Identify which cell holds the provided text, then report its [X, Y] central coordinate. 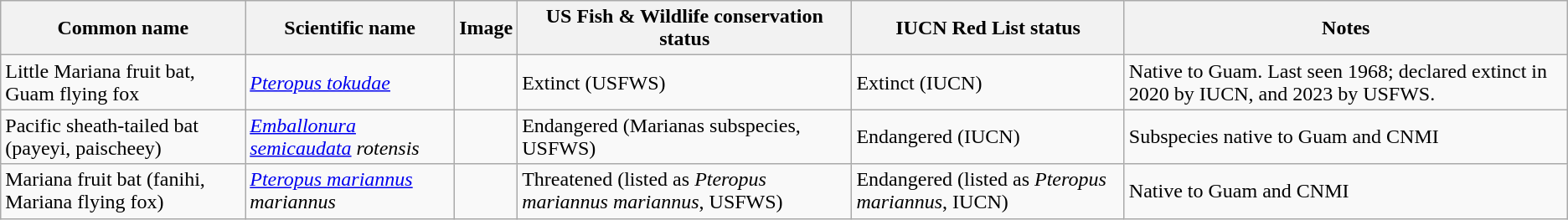
Emballonura semicaudata rotensis [350, 137]
Threatened (listed as Pteropus mariannus mariannus, USFWS) [685, 191]
Endangered (Marianas subspecies, USFWS) [685, 137]
Pteropus tokudae [350, 82]
Little Mariana fruit bat, Guam flying fox [123, 82]
Pacific sheath-tailed bat (payeyi, paischeey) [123, 137]
Native to Guam. Last seen 1968; declared extinct in 2020 by IUCN, and 2023 by USFWS. [1345, 82]
Mariana fruit bat (fanihi, Mariana flying fox) [123, 191]
Image [486, 28]
Extinct (USFWS) [685, 82]
IUCN Red List status [988, 28]
Pteropus mariannus mariannus [350, 191]
US Fish & Wildlife conservation status [685, 28]
Subspecies native to Guam and CNMI [1345, 137]
Extinct (IUCN) [988, 82]
Notes [1345, 28]
Endangered (listed as Pteropus mariannus, IUCN) [988, 191]
Common name [123, 28]
Native to Guam and CNMI [1345, 191]
Endangered (IUCN) [988, 137]
Scientific name [350, 28]
